Identify which cell holds the provided text, then report its [x, y] central coordinate. 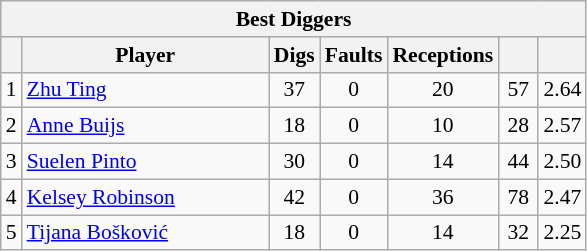
Suelen Pinto [146, 162]
20 [442, 90]
4 [12, 197]
32 [518, 233]
44 [518, 162]
Tijana Bošković [146, 233]
Player [146, 55]
10 [442, 126]
42 [294, 197]
2.64 [562, 90]
1 [12, 90]
5 [12, 233]
2 [12, 126]
30 [294, 162]
28 [518, 126]
2.25 [562, 233]
2.50 [562, 162]
Digs [294, 55]
78 [518, 197]
36 [442, 197]
57 [518, 90]
Receptions [442, 55]
37 [294, 90]
2.57 [562, 126]
2.47 [562, 197]
Kelsey Robinson [146, 197]
Best Diggers [294, 19]
Faults [354, 55]
Zhu Ting [146, 90]
Anne Buijs [146, 126]
3 [12, 162]
